Return the (x, y) coordinate for the center point of the cell that contains the specified text.  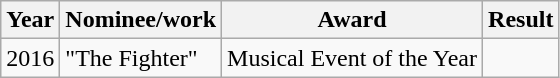
Nominee/work (141, 20)
"The Fighter" (141, 58)
Musical Event of the Year (352, 58)
Award (352, 20)
Result (521, 20)
Year (30, 20)
2016 (30, 58)
